From the cell containing the given text, extract its center point as [X, Y] coordinate. 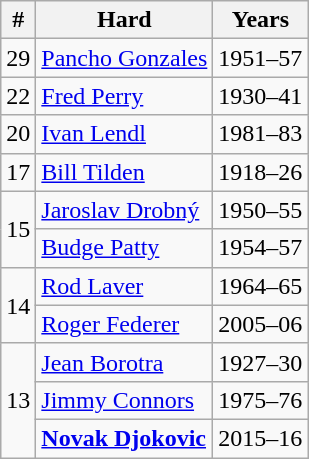
1975–76 [260, 400]
Pancho Gonzales [124, 58]
Years [260, 20]
Hard [124, 20]
Jean Borotra [124, 362]
1930–41 [260, 96]
17 [18, 172]
Fred Perry [124, 96]
Rod Laver [124, 286]
Roger Federer [124, 324]
Jaroslav Drobný [124, 210]
20 [18, 134]
1918–26 [260, 172]
2015–16 [260, 438]
1964–65 [260, 286]
1954–57 [260, 248]
29 [18, 58]
2005–06 [260, 324]
Budge Patty [124, 248]
14 [18, 305]
13 [18, 400]
1927–30 [260, 362]
Bill Tilden [124, 172]
# [18, 20]
Novak Djokovic [124, 438]
1981–83 [260, 134]
1951–57 [260, 58]
15 [18, 229]
22 [18, 96]
1950–55 [260, 210]
Jimmy Connors [124, 400]
Ivan Lendl [124, 134]
